Find where the given text appears and provide that cell's center as [x, y] coordinate. 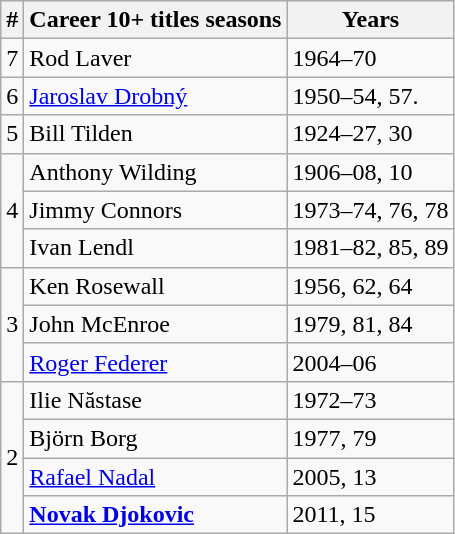
1950–54, 57. [370, 96]
Bill Tilden [156, 134]
Rafael Nadal [156, 477]
Anthony Wilding [156, 172]
# [12, 20]
5 [12, 134]
1977, 79 [370, 438]
2005, 13 [370, 477]
Novak Djokovic [156, 515]
1924–27, 30 [370, 134]
1973–74, 76, 78 [370, 210]
1964–70 [370, 58]
1906–08, 10 [370, 172]
Rod Laver [156, 58]
Jaroslav Drobný [156, 96]
Ilie Năstase [156, 400]
7 [12, 58]
Years [370, 20]
Roger Federer [156, 362]
Jimmy Connors [156, 210]
2011, 15 [370, 515]
Ken Rosewall [156, 286]
2004–06 [370, 362]
2 [12, 457]
4 [12, 210]
Ivan Lendl [156, 248]
3 [12, 324]
1956, 62, 64 [370, 286]
Björn Borg [156, 438]
1979, 81, 84 [370, 324]
1981–82, 85, 89 [370, 248]
Career 10+ titles seasons [156, 20]
6 [12, 96]
John McEnroe [156, 324]
1972–73 [370, 400]
